Pinpoint the cell where the given text exists, returning its [X, Y] midpoint coordinate. 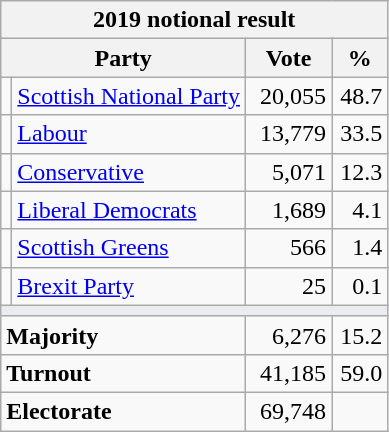
Labour [129, 134]
Electorate [124, 411]
69,748 [289, 411]
20,055 [289, 96]
25 [289, 286]
0.1 [360, 286]
12.3 [360, 172]
Turnout [124, 373]
1,689 [289, 210]
1.4 [360, 248]
41,185 [289, 373]
6,276 [289, 335]
Party [124, 58]
% [360, 58]
Brexit Party [129, 286]
Vote [289, 58]
5,071 [289, 172]
566 [289, 248]
59.0 [360, 373]
13,779 [289, 134]
48.7 [360, 96]
Conservative [129, 172]
2019 notional result [194, 20]
33.5 [360, 134]
Liberal Democrats [129, 210]
Scottish National Party [129, 96]
15.2 [360, 335]
4.1 [360, 210]
Majority [124, 335]
Scottish Greens [129, 248]
